For the text-containing cell, return its midpoint in (X, Y) coordinate format. 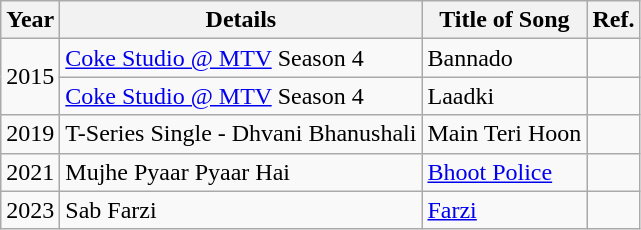
2021 (30, 172)
Details (241, 20)
Bhoot Police (504, 172)
2015 (30, 77)
Year (30, 20)
T-Series Single - Dhvani Bhanushali (241, 134)
Title of Song (504, 20)
Mujhe Pyaar Pyaar Hai (241, 172)
Main Teri Hoon (504, 134)
Farzi (504, 210)
Bannado (504, 58)
Sab Farzi (241, 210)
Ref. (614, 20)
2019 (30, 134)
Laadki (504, 96)
2023 (30, 210)
